Return the (x, y) coordinate for the center point of the cell that contains the specified text.  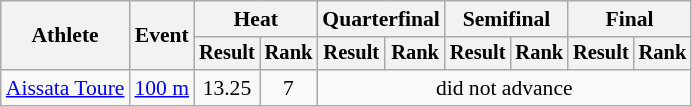
Athlete (66, 36)
13.25 (227, 88)
Semifinal (506, 19)
Heat (256, 19)
7 (289, 88)
Quarterfinal (381, 19)
Aissata Toure (66, 88)
Final (630, 19)
Event (162, 36)
100 m (162, 88)
did not advance (504, 88)
